Return the (X, Y) coordinate for the center point of the cell that contains the specified text.  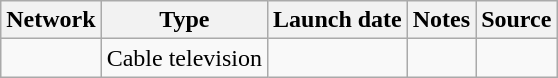
Network (51, 20)
Notes (441, 20)
Source (516, 20)
Type (184, 20)
Cable television (184, 58)
Launch date (337, 20)
